Output the [X, Y] coordinate of the center of the cell containing the given text.  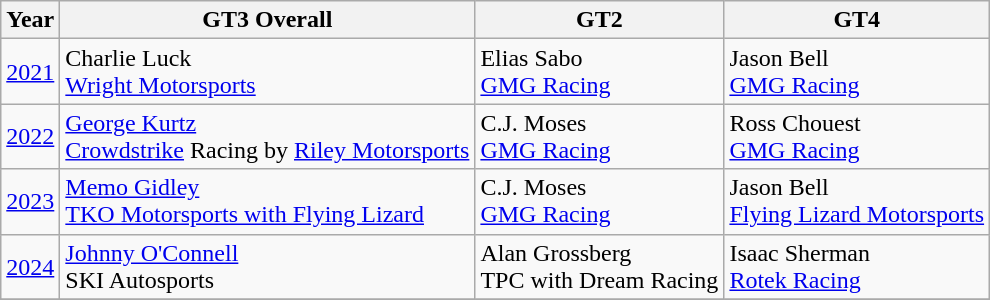
2024 [30, 266]
Johnny O'Connell SKI Autosports [268, 266]
Jason Bell Flying Lizard Motorsports [857, 202]
2022 [30, 136]
Jason Bell GMG Racing [857, 72]
GT3 Overall [268, 20]
2023 [30, 202]
Alan Grossberg TPC with Dream Racing [600, 266]
Charlie Luck Wright Motorsports [268, 72]
GT2 [600, 20]
2021 [30, 72]
GT4 [857, 20]
George Kurtz Crowdstrike Racing by Riley Motorsports [268, 136]
Year [30, 20]
Elias Sabo GMG Racing [600, 72]
Memo Gidley TKO Motorsports with Flying Lizard [268, 202]
Isaac Sherman Rotek Racing [857, 266]
Ross Chouest GMG Racing [857, 136]
